Identify which cell holds the provided text, then report its (X, Y) central coordinate. 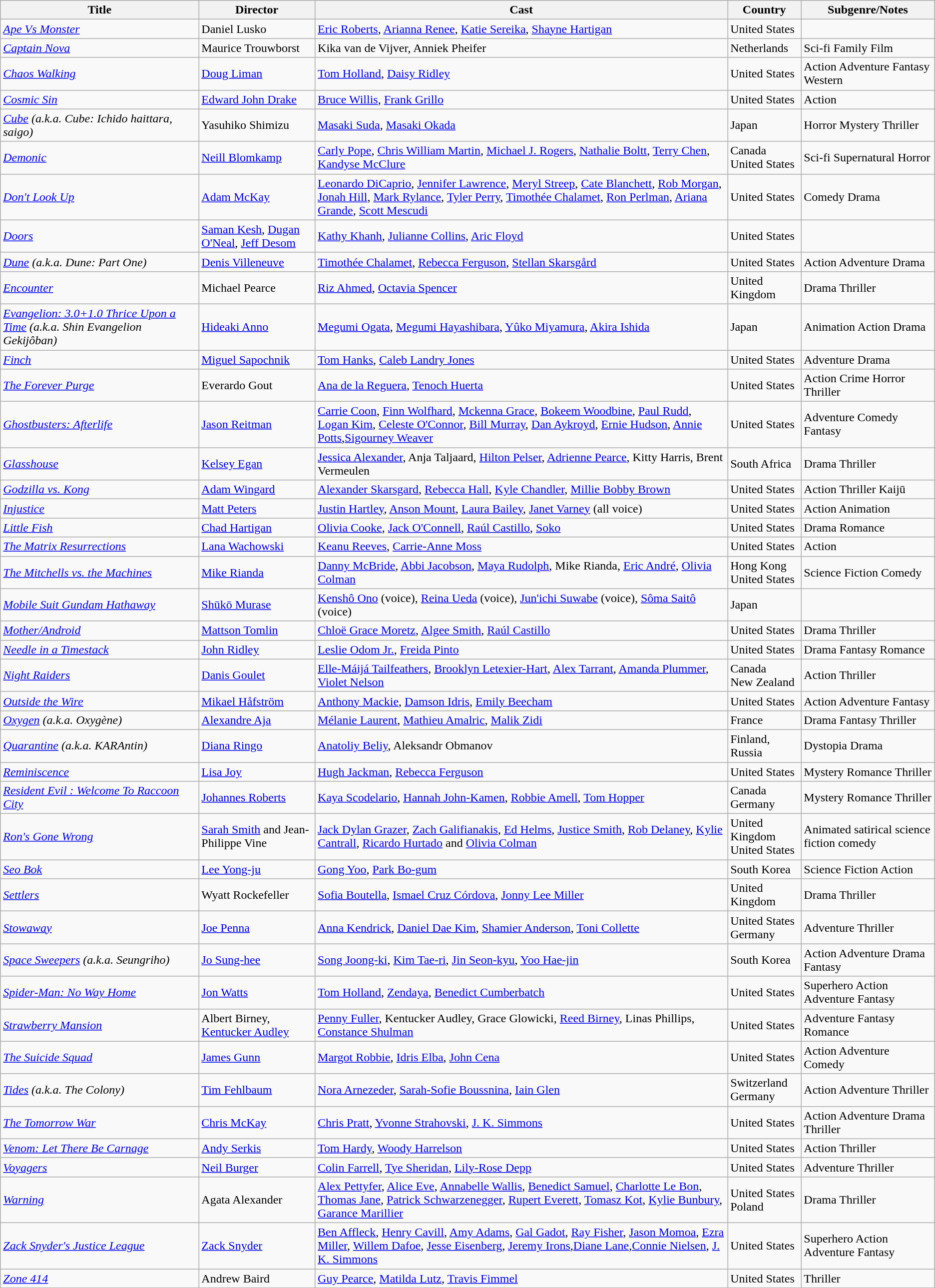
Country (764, 10)
Hong KongUnited States (764, 573)
Megumi Ogata, Megumi Hayashibara, Yûko Miyamura, Akira Ishida (521, 327)
Adam McKay (257, 197)
Anna Kendrick, Daniel Dae Kim, Shamier Anderson, Toni Collette (521, 927)
Voyagers (100, 1167)
Elle-Máijá Tailfeathers, Brooklyn Letexier-Hart, Alex Tarrant, Amanda Plummer, Violet Nelson (521, 675)
Venom: Let There Be Carnage (100, 1148)
Sci-fi Family Film (868, 48)
Alexander Skarsgard, Rebecca Hall, Kyle Chandler, Millie Bobby Brown (521, 490)
South Africa (764, 464)
Albert Birney, Kentucker Audley (257, 1025)
Neill Blomkamp (257, 158)
Eric Roberts, Arianna Renee, Katie Sereika, Shayne Hartigan (521, 29)
Lisa Joy (257, 772)
Evangelion: 3.0+1.0 Thrice Upon a Time (a.k.a. Shin Evangelion Gekijôban) (100, 327)
Keanu Reeves, Carrie-Anne Moss (521, 547)
Chaos Walking (100, 74)
Action Thriller Kaijū (868, 490)
Jo Sung-hee (257, 960)
Kenshô Ono (voice), Reina Ueda (voice), Jun'ichi Suwabe (voice), Sôma Saitô (voice) (521, 605)
Canada Germany (764, 797)
Hugh Jackman, Rebecca Ferguson (521, 772)
Stowaway (100, 927)
Mike Rianda (257, 573)
Action Adventure Drama (868, 262)
Encounter (100, 288)
Animated satirical science fiction comedy (868, 837)
Action Animation (868, 509)
Dune (a.k.a. Dune: Part One) (100, 262)
France (764, 720)
Cosmic Sin (100, 99)
Ana de la Reguera, Tenoch Huerta (521, 386)
Mother/Android (100, 631)
CanadaUnited States (764, 158)
Guy Pearce, Matilda Lutz, Travis Fimmel (521, 1279)
The Matrix Resurrections (100, 547)
Injustice (100, 509)
Jessica Alexander, Anja Taljaard, Hilton Pelser, Adrienne Pearce, Kitty Harris, Brent Vermeulen (521, 464)
Everardo Gout (257, 386)
Nora Arnezeder, Sarah-Sofie Boussnina, Iain Glen (521, 1090)
Dystopia Drama (868, 745)
Danny McBride, Abbi Jacobson, Maya Rudolph, Mike Rianda, Eric André, Olivia Colman (521, 573)
Little Fish (100, 528)
Drama Fantasy Romance (868, 649)
Action Adventure Fantasy (868, 701)
Edward John Drake (257, 99)
Godzilla vs. Kong (100, 490)
Zack Snyder (257, 1246)
Sci-fi Supernatural Horror (868, 158)
Mikael Håfström (257, 701)
Matt Peters (257, 509)
Action Adventure Drama Fantasy (868, 960)
Anatoliy Beliy, Aleksandr Obmanov (521, 745)
Netherlands (764, 48)
Daniel Lusko (257, 29)
The Suicide Squad (100, 1057)
Mélanie Laurent, Mathieu Amalric, Malik Zidi (521, 720)
Ron's Gone Wrong (100, 837)
Mattson Tomlin (257, 631)
Finland, Russia (764, 745)
Jon Watts (257, 992)
Adventure Fantasy Romance (868, 1025)
Maurice Trouwborst (257, 48)
Science Fiction Comedy (868, 573)
Ape Vs Monster (100, 29)
Adam Wingard (257, 490)
Finch (100, 359)
Tides (a.k.a. The Colony) (100, 1090)
Doug Liman (257, 74)
SwitzerlandGermany (764, 1090)
Drama Romance (868, 528)
Jack Dylan Grazer, Zach Galifianakis, Ed Helms, Justice Smith, Rob Delaney, Kylie Cantrall, Ricardo Hurtado and Olivia Colman (521, 837)
Night Raiders (100, 675)
Hideaki Anno (257, 327)
Animation Action Drama (868, 327)
United StatesGermany (764, 927)
Thriller (868, 1279)
Zack Snyder's Justice League (100, 1246)
Cube (a.k.a. Cube: Ichido haittara, saigo) (100, 125)
Glasshouse (100, 464)
Drama Fantasy Thriller (868, 720)
Miguel Sapochnik (257, 359)
Agata Alexander (257, 1200)
Colin Farrell, Tye Sheridan, Lily-Rose Depp (521, 1167)
Yasuhiko Shimizu (257, 125)
The Tomorrow War (100, 1122)
Tom Hardy, Woody Harrelson (521, 1148)
Cast (521, 10)
Carly Pope, Chris William Martin, Michael J. Rogers, Nathalie Boltt, Terry Chen, Kandyse McClure (521, 158)
Lee Yong-ju (257, 869)
The Forever Purge (100, 386)
Seo Bok (100, 869)
Demonic (100, 158)
Chad Hartigan (257, 528)
Denis Villeneuve (257, 262)
Mobile Suit Gundam Hathaway (100, 605)
Timothée Chalamet, Rebecca Ferguson, Stellan Skarsgård (521, 262)
Doors (100, 236)
Subgenre/Notes (868, 10)
Action Crime Horror Thriller (868, 386)
Song Joong-ki, Kim Tae-ri, Jin Seon-kyu, Yoo Hae-jin (521, 960)
Science Fiction Action (868, 869)
Kathy Khanh, Julianne Collins, Aric Floyd (521, 236)
Masaki Suda, Masaki Okada (521, 125)
Ghostbusters: Afterlife (100, 425)
Outside the Wire (100, 701)
Bruce Willis, Frank Grillo (521, 99)
Sofia Boutella, Ismael Cruz Córdova, Jonny Lee Miller (521, 895)
Needle in a Timestack (100, 649)
Neil Burger (257, 1167)
Tom Holland, Zendaya, Benedict Cumberbatch (521, 992)
Adventure Comedy Fantasy (868, 425)
Comedy Drama (868, 197)
Zone 414 (100, 1279)
Space Sweepers (a.k.a. Seungriho) (100, 960)
Strawberry Mansion (100, 1025)
Olivia Cooke, Jack O'Connell, Raúl Castillo, Soko (521, 528)
Warning (100, 1200)
Horror Mystery Thriller (868, 125)
Margot Robbie, Idris Elba, John Cena (521, 1057)
Andy Serkis (257, 1148)
John Ridley (257, 649)
Adventure Drama (868, 359)
Sarah Smith and Jean-Philippe Vine (257, 837)
Chris Pratt, Yvonne Strahovski, J. K. Simmons (521, 1122)
Kaya Scodelario, Hannah John-Kamen, Robbie Amell, Tom Hopper (521, 797)
Johannes Roberts (257, 797)
The Mitchells vs. the Machines (100, 573)
Title (100, 10)
Shūkō Murase (257, 605)
CanadaNew Zealand (764, 675)
Diana Ringo (257, 745)
Saman Kesh, Dugan O'Neal, Jeff Desom (257, 236)
Riz Ahmed, Octavia Spencer (521, 288)
Michael Pearce (257, 288)
Alexandre Aja (257, 720)
Action Adventure Thriller (868, 1090)
Danis Goulet (257, 675)
United StatesPoland (764, 1200)
United KingdomUnited States (764, 837)
Resident Evil : Welcome To Raccoon City (100, 797)
Quarantine (a.k.a. KARAntin) (100, 745)
Tom Holland, Daisy Ridley (521, 74)
Action Adventure Comedy (868, 1057)
Anthony Mackie, Damson Idris, Emily Beecham (521, 701)
Don't Look Up (100, 197)
Penny Fuller, Kentucker Audley, Grace Glowicki, Reed Birney, Linas Phillips, Constance Shulman (521, 1025)
Reminiscence (100, 772)
Andrew Baird (257, 1279)
Kika van de Vijver, Anniek Pheifer (521, 48)
Spider-Man: No Way Home (100, 992)
Lana Wachowski (257, 547)
Jason Reitman (257, 425)
Kelsey Egan (257, 464)
Chloë Grace Moretz, Algee Smith, Raúl Castillo (521, 631)
Chris McKay (257, 1122)
Justin Hartley, Anson Mount, Laura Bailey, Janet Varney (all voice) (521, 509)
Captain Nova (100, 48)
Action Adventure Drama Thriller (868, 1122)
Leslie Odom Jr., Freida Pinto (521, 649)
Wyatt Rockefeller (257, 895)
Director (257, 10)
Action Adventure Fantasy Western (868, 74)
Tom Hanks, Caleb Landry Jones (521, 359)
Oxygen (a.k.a. Oxygène) (100, 720)
Settlers (100, 895)
Tim Fehlbaum (257, 1090)
Gong Yoo, Park Bo-gum (521, 869)
Joe Penna (257, 927)
James Gunn (257, 1057)
